For the text-containing cell, return its midpoint in [X, Y] coordinate format. 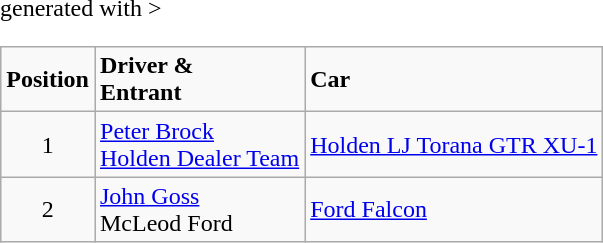
Ford Falcon [454, 210]
John Goss McLeod Ford [199, 210]
1 [48, 144]
Position [48, 80]
Car [454, 80]
Holden LJ Torana GTR XU-1 [454, 144]
2 [48, 210]
Peter Brock Holden Dealer Team [199, 144]
Driver & Entrant [199, 80]
